Search for the cell housing the specified text and yield its [X, Y] center coordinate. 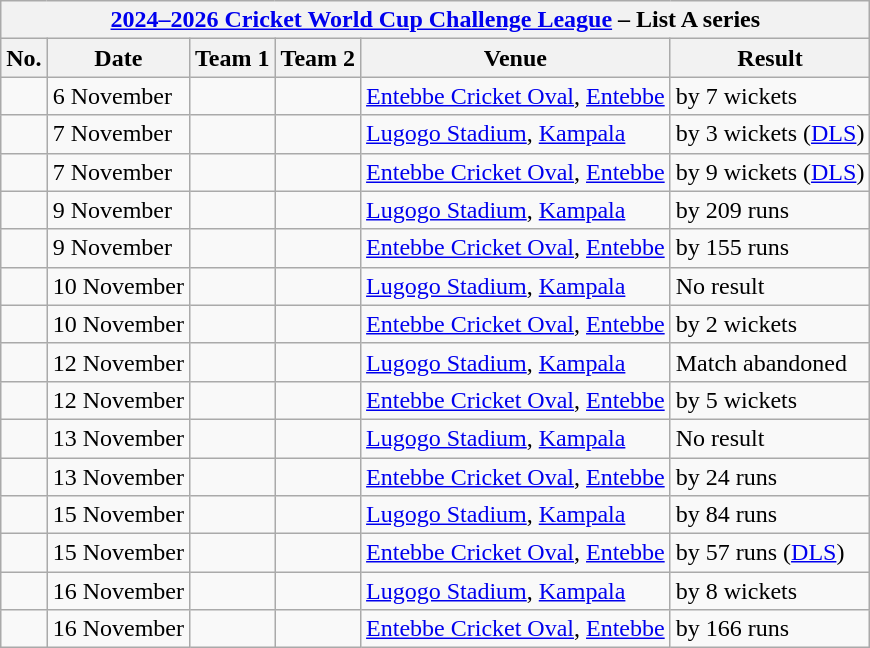
Team 2 [318, 58]
by 3 wickets (DLS) [770, 134]
6 November [118, 96]
2024–2026 Cricket World Cup Challenge League – List A series [436, 20]
by 5 wickets [770, 400]
No. [24, 58]
Result [770, 58]
by 2 wickets [770, 324]
by 7 wickets [770, 96]
by 166 runs [770, 629]
Team 1 [233, 58]
by 24 runs [770, 477]
Date [118, 58]
by 57 runs (DLS) [770, 553]
by 9 wickets (DLS) [770, 172]
Match abandoned [770, 362]
Venue [516, 58]
by 8 wickets [770, 591]
by 84 runs [770, 515]
by 209 runs [770, 210]
by 155 runs [770, 248]
